From the cell containing the given text, extract its center point as [x, y] coordinate. 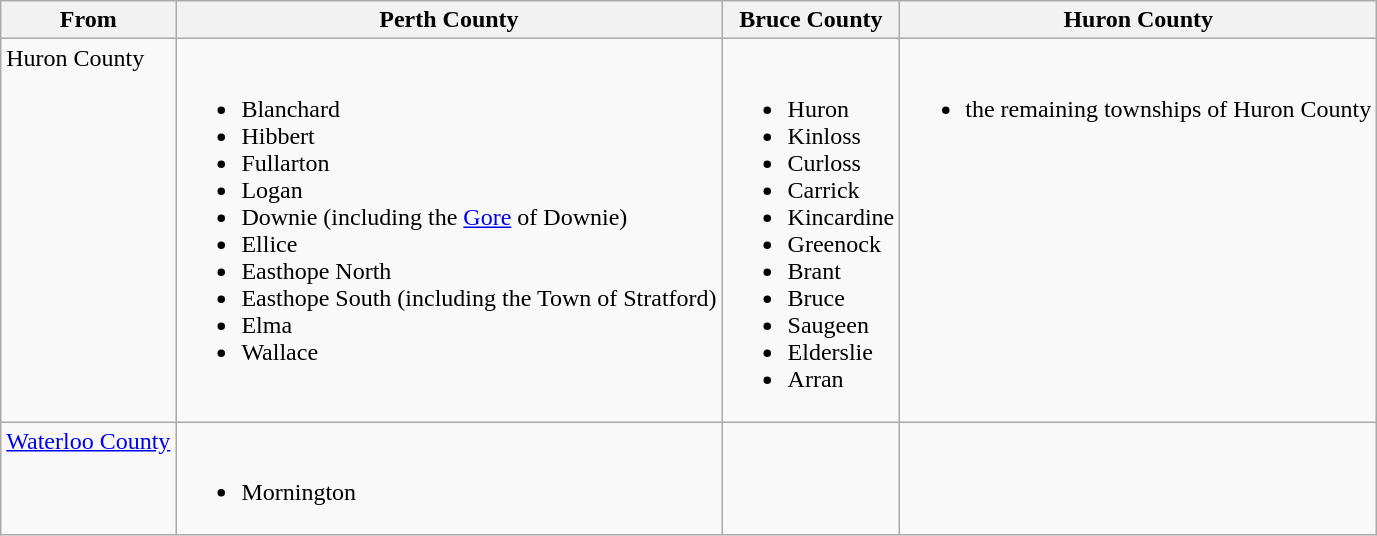
Mornington [449, 478]
Perth County [449, 20]
From [88, 20]
Bruce County [811, 20]
HuronKinlossCurlossCarrickKincardineGreenockBrantBruceSaugeenElderslieArran [811, 230]
BlanchardHibbertFullartonLoganDownie (including the Gore of Downie)ElliceEasthope NorthEasthope South (including the Town of Stratford)ElmaWallace [449, 230]
Waterloo County [88, 478]
the remaining townships of Huron County [1138, 230]
